For the text-containing cell, return its midpoint in [x, y] coordinate format. 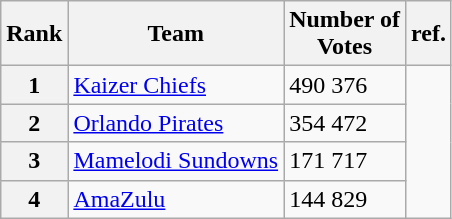
354 472 [345, 123]
2 [34, 123]
AmaZulu [176, 199]
144 829 [345, 199]
Orlando Pirates [176, 123]
Kaizer Chiefs [176, 85]
490 376 [345, 85]
171 717 [345, 161]
Rank [34, 34]
3 [34, 161]
1 [34, 85]
ref. [429, 34]
Number ofVotes [345, 34]
Team [176, 34]
4 [34, 199]
Mamelodi Sundowns [176, 161]
